Identify which cell holds the provided text, then report its [X, Y] central coordinate. 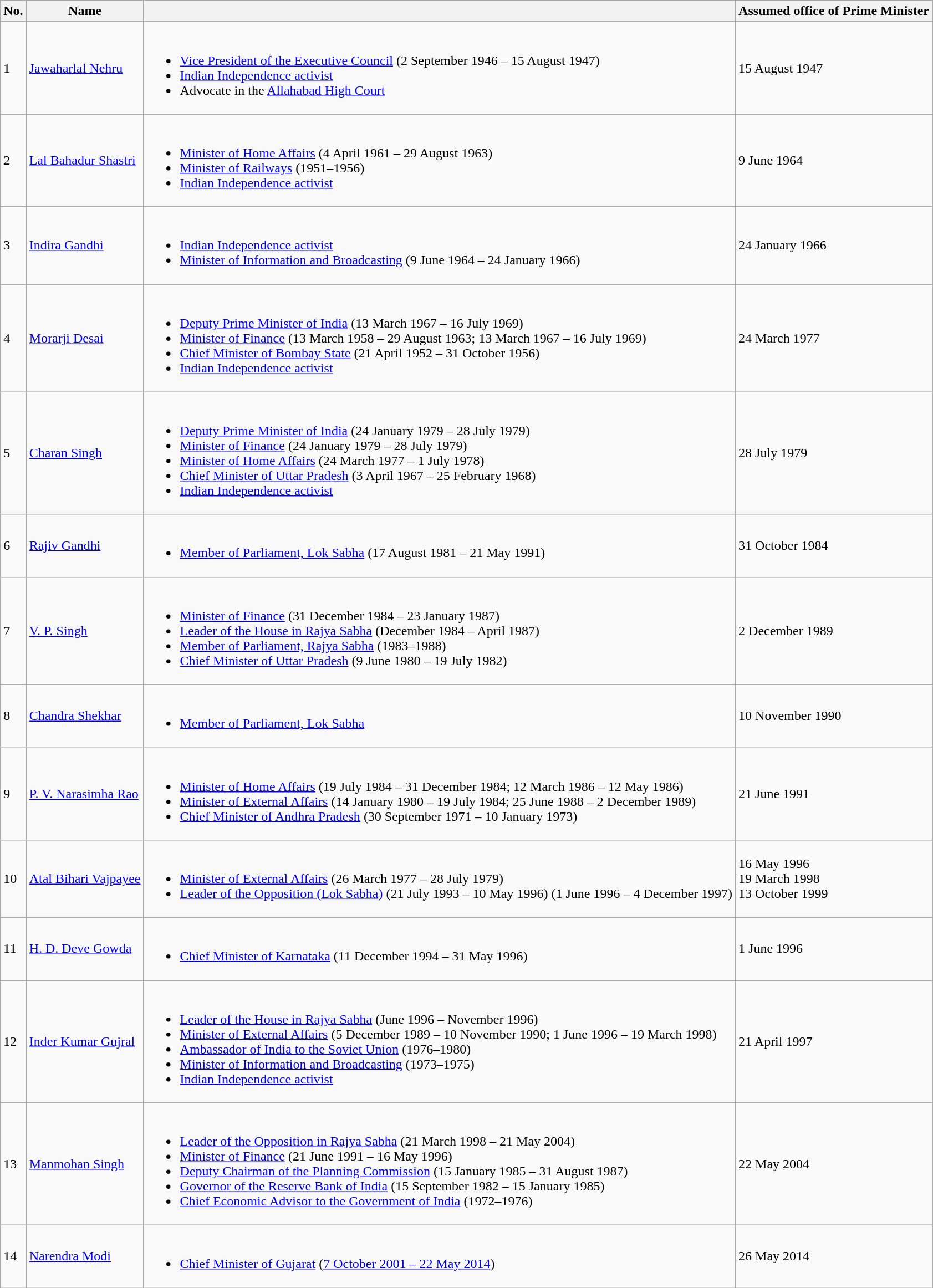
11 [13, 949]
4 [13, 338]
Member of Parliament, Lok Sabha [440, 716]
Lal Bahadur Shastri [85, 161]
14 [13, 1257]
Morarji Desai [85, 338]
Inder Kumar Gujral [85, 1041]
Atal Bihari Vajpayee [85, 878]
Rajiv Gandhi [85, 545]
Vice President of the Executive Council (2 September 1946 – 15 August 1947)Indian Independence activistAdvocate in the Allahabad High Court [440, 68]
Narendra Modi [85, 1257]
28 July 1979 [834, 453]
21 June 1991 [834, 794]
6 [13, 545]
Name [85, 11]
Manmohan Singh [85, 1164]
Minister of Home Affairs (4 April 1961 – 29 August 1963)Minister of Railways (1951–1956)Indian Independence activist [440, 161]
V. P. Singh [85, 631]
Assumed office of Prime Minister [834, 11]
2 [13, 161]
15 August 1947 [834, 68]
12 [13, 1041]
5 [13, 453]
1 June 1996 [834, 949]
21 April 1997 [834, 1041]
1 [13, 68]
8 [13, 716]
26 May 2014 [834, 1257]
10 [13, 878]
24 January 1966 [834, 246]
Indira Gandhi [85, 246]
9 June 1964 [834, 161]
24 March 1977 [834, 338]
Indian Independence activistMinister of Information and Broadcasting (9 June 1964 – 24 January 1966) [440, 246]
31 October 1984 [834, 545]
2 December 1989 [834, 631]
No. [13, 11]
P. V. Narasimha Rao [85, 794]
22 May 2004 [834, 1164]
7 [13, 631]
Chief Minister of Karnataka (11 December 1994 – 31 May 1996) [440, 949]
Jawaharlal Nehru [85, 68]
Charan Singh [85, 453]
Chief Minister of Gujarat (7 October 2001 – 22 May 2014) [440, 1257]
3 [13, 246]
9 [13, 794]
H. D. Deve Gowda [85, 949]
10 November 1990 [834, 716]
13 [13, 1164]
Chandra Shekhar [85, 716]
Member of Parliament, Lok Sabha (17 August 1981 – 21 May 1991) [440, 545]
16 May 199619 March 199813 October 1999 [834, 878]
